Capture the cell that displays the provided text and extract its (x, y) central coordinate. 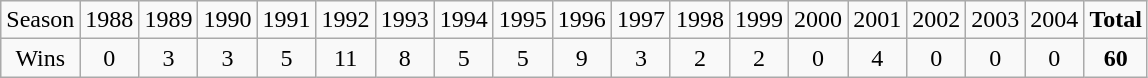
2003 (996, 20)
1995 (522, 20)
Total (1116, 20)
1989 (168, 20)
8 (404, 58)
1988 (110, 20)
1999 (758, 20)
1994 (464, 20)
1991 (286, 20)
11 (346, 58)
4 (878, 58)
Season (40, 20)
2000 (818, 20)
1993 (404, 20)
1990 (228, 20)
1997 (640, 20)
2001 (878, 20)
60 (1116, 58)
Wins (40, 58)
2002 (936, 20)
1998 (700, 20)
2004 (1054, 20)
1996 (582, 20)
1992 (346, 20)
9 (582, 58)
